Capture the cell that displays the provided text and extract its (X, Y) central coordinate. 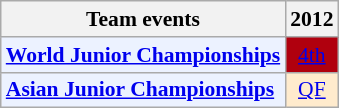
QF (312, 90)
World Junior Championships (143, 55)
Asian Junior Championships (143, 90)
2012 (312, 19)
Team events (143, 19)
4th (312, 55)
